Search for the cell housing the specified text and yield its (x, y) center coordinate. 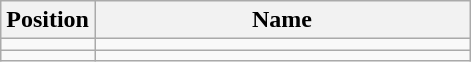
Name (282, 20)
Position (48, 20)
